Locate the cell with the specified text and output its (x, y) center coordinate. 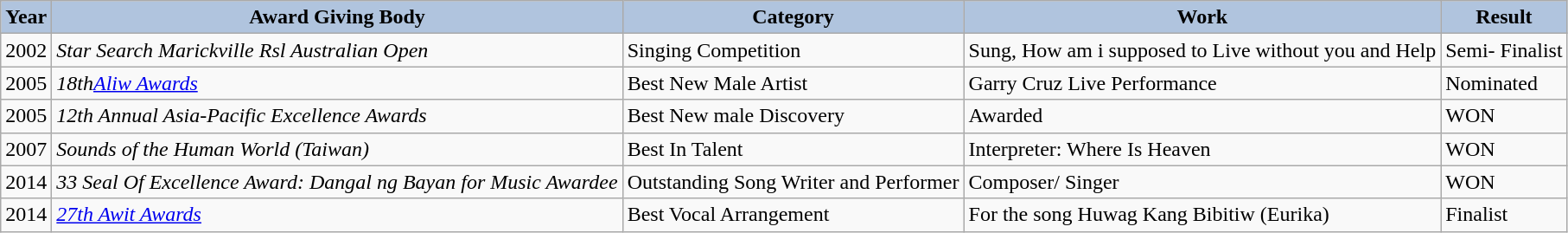
Star Search Marickville Rsl Australian Open (337, 50)
12th Annual Asia-Pacific Excellence Awards (337, 116)
Best Vocal Arrangement (794, 215)
27th Awit Awards (337, 215)
Composer/ Singer (1202, 182)
Outstanding Song Writer and Performer (794, 182)
Result (1504, 17)
Best In Talent (794, 149)
Best New male Discovery (794, 116)
Singing Competition (794, 50)
Awarded (1202, 116)
2002 (26, 50)
2007 (26, 149)
Garry Cruz Live Performance (1202, 83)
Sung, How am i supposed to Live without you and Help (1202, 50)
Interpreter: Where Is Heaven (1202, 149)
Year (26, 17)
Sounds of the Human World (Taiwan) (337, 149)
Semi- Finalist (1504, 50)
Nominated (1504, 83)
18thAliw Awards (337, 83)
Award Giving Body (337, 17)
33 Seal Of Excellence Award: Dangal ng Bayan for Music Awardee (337, 182)
Work (1202, 17)
Category (794, 17)
Best New Male Artist (794, 83)
Finalist (1504, 215)
For the song Huwag Kang Bibitiw (Eurika) (1202, 215)
